Locate the cell with the specified text and output its (X, Y) center coordinate. 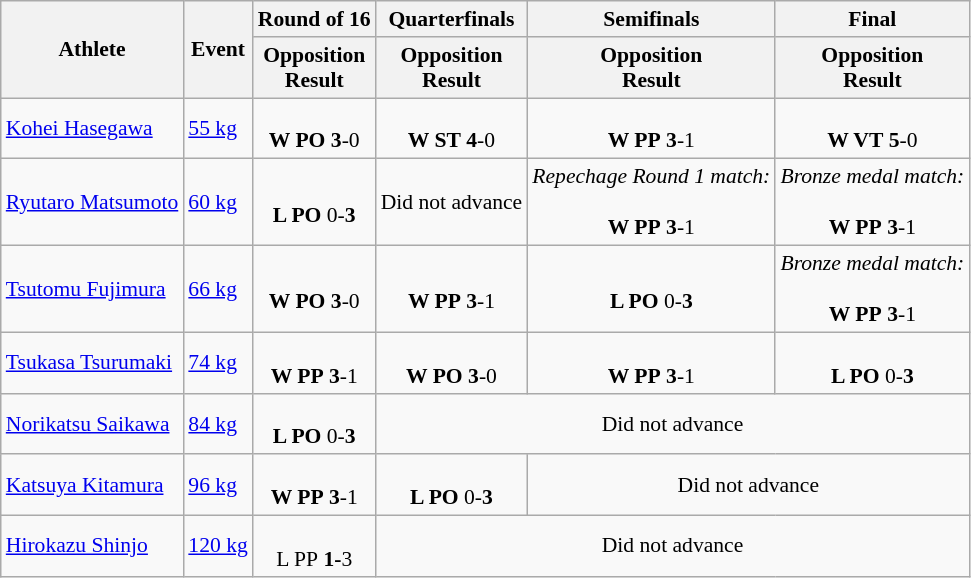
W ST 4-0 (452, 128)
96 kg (218, 486)
Tsutomu Fujimura (92, 290)
Kohei Hasegawa (92, 128)
Norikatsu Saikawa (92, 424)
84 kg (218, 424)
66 kg (218, 290)
Final (872, 19)
74 kg (218, 362)
Event (218, 50)
120 kg (218, 546)
W VT 5-0 (872, 128)
Round of 16 (314, 19)
Athlete (92, 50)
Semifinals (651, 19)
Quarterfinals (452, 19)
Hirokazu Shinjo (92, 546)
Tsukasa Tsurumaki (92, 362)
L PP 1-3 (314, 546)
55 kg (218, 128)
Ryutaro Matsumoto (92, 202)
60 kg (218, 202)
Repechage Round 1 match:W PP 3-1 (651, 202)
Katsuya Kitamura (92, 486)
